Capture the cell that displays the provided text and extract its [x, y] central coordinate. 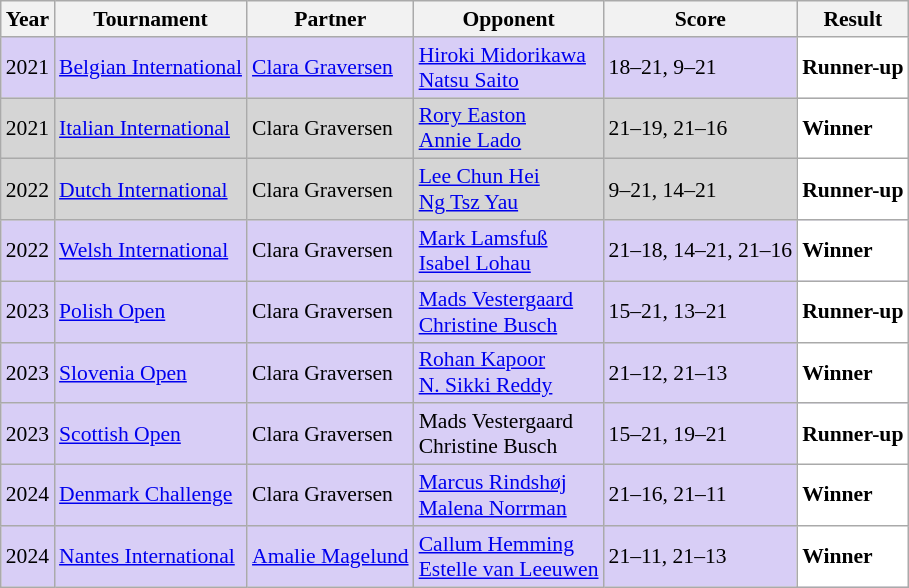
21–16, 21–11 [701, 496]
15–21, 19–21 [701, 434]
Callum Hemming Estelle van Leeuwen [509, 556]
Slovenia Open [150, 372]
Year [28, 19]
9–21, 14–21 [701, 190]
15–21, 13–21 [701, 312]
Score [701, 19]
21–12, 21–13 [701, 372]
Polish Open [150, 312]
21–18, 14–21, 21–16 [701, 250]
Belgian International [150, 68]
Dutch International [150, 190]
Amalie Magelund [330, 556]
18–21, 9–21 [701, 68]
21–11, 21–13 [701, 556]
Scottish Open [150, 434]
Mark Lamsfuß Isabel Lohau [509, 250]
21–19, 21–16 [701, 128]
Marcus Rindshøj Malena Norrman [509, 496]
Tournament [150, 19]
Rohan Kapoor N. Sikki Reddy [509, 372]
Result [852, 19]
Italian International [150, 128]
Denmark Challenge [150, 496]
Rory Easton Annie Lado [509, 128]
Nantes International [150, 556]
Hiroki Midorikawa Natsu Saito [509, 68]
Welsh International [150, 250]
Lee Chun Hei Ng Tsz Yau [509, 190]
Partner [330, 19]
Opponent [509, 19]
